Return [X, Y] of the center of cell containing provided text 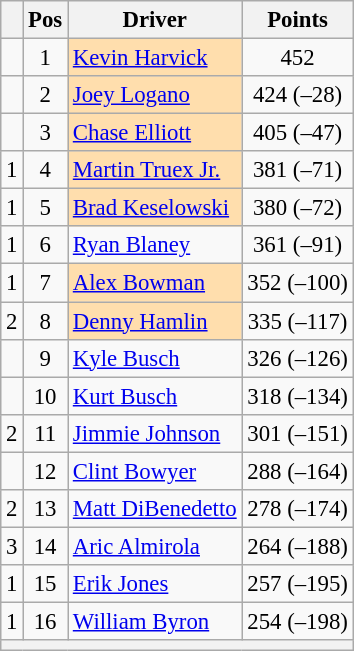
13 [46, 509]
301 (–151) [298, 433]
6 [46, 245]
Kyle Busch [155, 358]
288 (–164) [298, 471]
Clint Bowyer [155, 471]
10 [46, 396]
11 [46, 433]
12 [46, 471]
Points [298, 20]
15 [46, 584]
Ryan Blaney [155, 245]
Alex Bowman [155, 283]
278 (–174) [298, 509]
361 (–91) [298, 245]
Martin Truex Jr. [155, 170]
335 (–117) [298, 321]
405 (–47) [298, 133]
326 (–126) [298, 358]
381 (–71) [298, 170]
4 [46, 170]
William Byron [155, 621]
Jimmie Johnson [155, 433]
Erik Jones [155, 584]
8 [46, 321]
Denny Hamlin [155, 321]
Chase Elliott [155, 133]
264 (–188) [298, 546]
16 [46, 621]
Aric Almirola [155, 546]
424 (–28) [298, 95]
Kurt Busch [155, 396]
352 (–100) [298, 283]
9 [46, 358]
Brad Keselowski [155, 208]
Joey Logano [155, 95]
Driver [155, 20]
452 [298, 58]
14 [46, 546]
318 (–134) [298, 396]
Kevin Harvick [155, 58]
Matt DiBenedetto [155, 509]
Pos [46, 20]
7 [46, 283]
380 (–72) [298, 208]
254 (–198) [298, 621]
257 (–195) [298, 584]
5 [46, 208]
